Return the (X, Y) coordinate for the center point of the cell that contains the specified text.  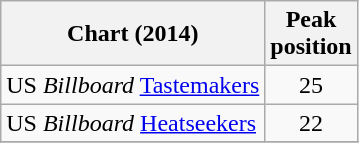
US Billboard Tastemakers (133, 85)
Chart (2014) (133, 34)
US Billboard Heatseekers (133, 123)
25 (311, 85)
22 (311, 123)
Peakposition (311, 34)
